Detect which cell encompasses the target text, then output its (X, Y) center coordinate. 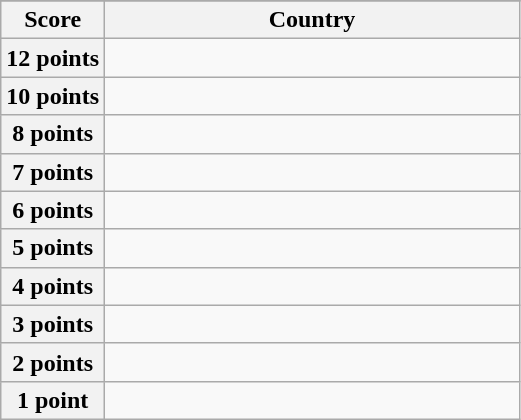
Score (53, 20)
6 points (53, 210)
2 points (53, 362)
8 points (53, 134)
1 point (53, 400)
3 points (53, 324)
Country (312, 20)
7 points (53, 172)
4 points (53, 286)
5 points (53, 248)
12 points (53, 58)
10 points (53, 96)
